Pinpoint the cell where the given text exists, returning its (x, y) midpoint coordinate. 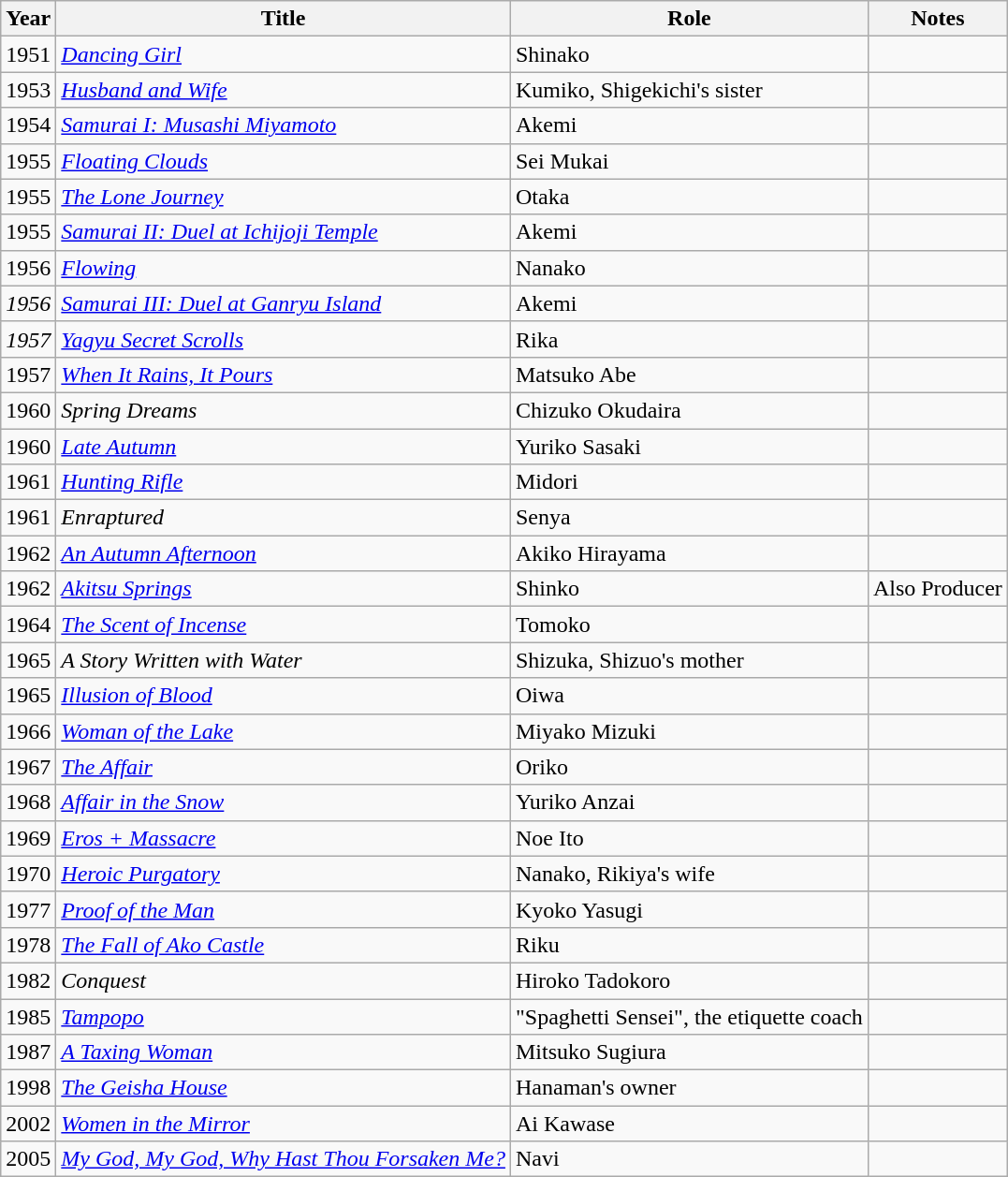
1968 (28, 802)
Matsuko Abe (689, 375)
Nanako (689, 268)
Role (689, 19)
Yuriko Anzai (689, 802)
Miyako Mizuki (689, 731)
Senya (689, 518)
Late Autumn (284, 447)
Shinako (689, 54)
Midori (689, 482)
My God, My God, Why Hast Thou Forsaken Me? (284, 1159)
"Spaghetti Sensei", the etiquette coach (689, 1016)
Navi (689, 1159)
The Lone Journey (284, 197)
Yuriko Sasaki (689, 447)
1982 (28, 980)
Ai Kawase (689, 1124)
Kyoko Yasugi (689, 909)
A Taxing Woman (284, 1052)
Akitsu Springs (284, 589)
1985 (28, 1016)
Shizuka, Shizuo's mother (689, 660)
Oiwa (689, 696)
1964 (28, 625)
1954 (28, 125)
Riku (689, 945)
Affair in the Snow (284, 802)
Hanaman's owner (689, 1088)
Samurai I: Musashi Miyamoto (284, 125)
Also Producer (938, 589)
Sei Mukai (689, 161)
The Fall of Ako Castle (284, 945)
Floating Clouds (284, 161)
An Autumn Afternoon (284, 553)
1987 (28, 1052)
Conquest (284, 980)
Illusion of Blood (284, 696)
1978 (28, 945)
Otaka (689, 197)
Tomoko (689, 625)
Akiko Hirayama (689, 553)
1970 (28, 874)
Chizuko Okudaira (689, 410)
Flowing (284, 268)
1951 (28, 54)
Year (28, 19)
Shinko (689, 589)
2002 (28, 1124)
Noe Ito (689, 838)
1969 (28, 838)
Enraptured (284, 518)
Heroic Purgatory (284, 874)
Samurai II: Duel at Ichijoji Temple (284, 232)
1966 (28, 731)
1998 (28, 1088)
Samurai III: Duel at Ganryu Island (284, 303)
When It Rains, It Pours (284, 375)
1953 (28, 90)
Tampopo (284, 1016)
Hunting Rifle (284, 482)
Yagyu Secret Scrolls (284, 339)
Title (284, 19)
1977 (28, 909)
1967 (28, 767)
The Affair (284, 767)
Hiroko Tadokoro (689, 980)
The Scent of Incense (284, 625)
Spring Dreams (284, 410)
Eros + Massacre (284, 838)
Proof of the Man (284, 909)
2005 (28, 1159)
Mitsuko Sugiura (689, 1052)
Dancing Girl (284, 54)
Notes (938, 19)
Rika (689, 339)
Kumiko, Shigekichi's sister (689, 90)
Women in the Mirror (284, 1124)
Husband and Wife (284, 90)
A Story Written with Water (284, 660)
The Geisha House (284, 1088)
Oriko (689, 767)
Nanako, Rikiya's wife (689, 874)
Woman of the Lake (284, 731)
